Return the (X, Y) coordinate for the center point of the cell that contains the specified text.  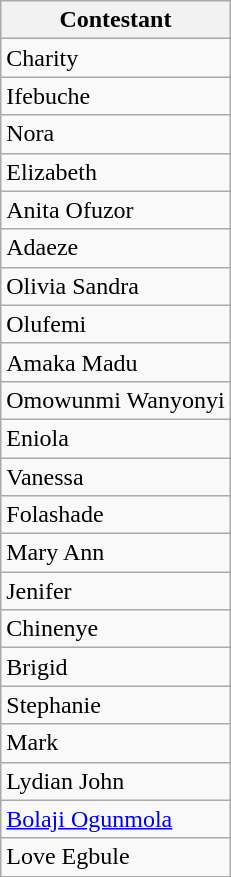
Adaeze (116, 248)
Eniola (116, 438)
Anita Ofuzor (116, 210)
Love Egbule (116, 857)
Olufemi (116, 324)
Chinenye (116, 629)
Folashade (116, 515)
Stephanie (116, 705)
Contestant (116, 20)
Amaka Madu (116, 362)
Mary Ann (116, 553)
Lydian John (116, 781)
Olivia Sandra (116, 286)
Omowunmi Wanyonyi (116, 400)
Jenifer (116, 591)
Bolaji Ogunmola (116, 819)
Nora (116, 134)
Elizabeth (116, 172)
Mark (116, 743)
Charity (116, 58)
Vanessa (116, 477)
Ifebuche (116, 96)
Brigid (116, 667)
